Determine the [X, Y] coordinate at the center of the cell enclosing the given text.  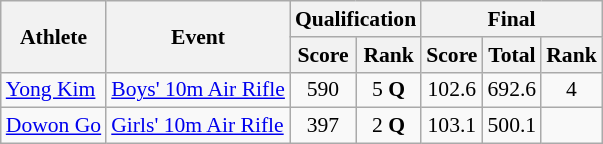
2 Q [388, 126]
103.1 [452, 126]
Boys' 10m Air Rifle [198, 90]
590 [323, 90]
Event [198, 36]
4 [572, 90]
Final [512, 19]
Girls' 10m Air Rifle [198, 126]
Yong Kim [54, 90]
397 [323, 126]
500.1 [512, 126]
Athlete [54, 36]
102.6 [452, 90]
Total [512, 55]
Dowon Go [54, 126]
Qualification [356, 19]
692.6 [512, 90]
5 Q [388, 90]
